Identify which cell holds the provided text, then report its (X, Y) central coordinate. 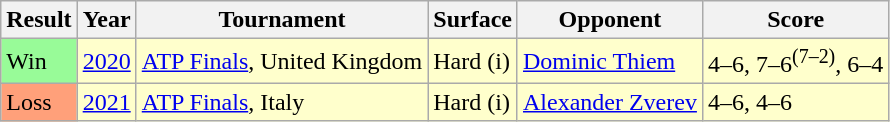
Result (39, 20)
ATP Finals, Italy (282, 102)
Dominic Thiem (610, 62)
Loss (39, 102)
Alexander Zverev (610, 102)
2020 (106, 62)
Year (106, 20)
Opponent (610, 20)
4–6, 4–6 (795, 102)
2021 (106, 102)
4–6, 7–6(7–2), 6–4 (795, 62)
ATP Finals, United Kingdom (282, 62)
Score (795, 20)
Tournament (282, 20)
Surface (473, 20)
Win (39, 62)
